Detect which cell encompasses the target text, then output its [x, y] center coordinate. 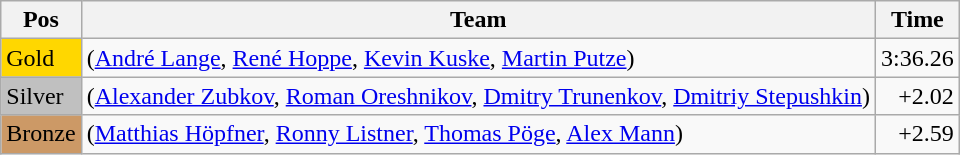
Bronze [41, 134]
+2.59 [917, 134]
Pos [41, 20]
Time [917, 20]
Team [478, 20]
Silver [41, 96]
(Matthias Höpfner, Ronny Listner, Thomas Pöge, Alex Mann) [478, 134]
(André Lange, René Hoppe, Kevin Kuske, Martin Putze) [478, 58]
+2.02 [917, 96]
(Alexander Zubkov, Roman Oreshnikov, Dmitry Trunenkov, Dmitriy Stepushkin) [478, 96]
Gold [41, 58]
3:36.26 [917, 58]
